Detect which cell encompasses the target text, then output its (X, Y) center coordinate. 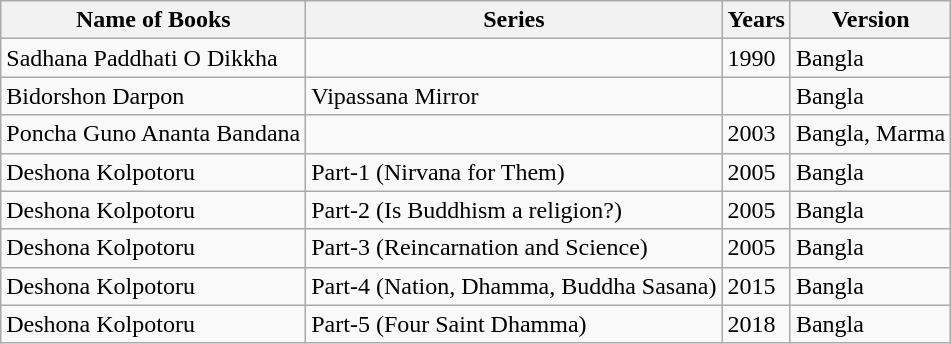
Name of Books (154, 20)
Bidorshon Darpon (154, 96)
1990 (756, 58)
Part-1 (Nirvana for Them) (514, 172)
Series (514, 20)
Part-5 (Four Saint Dhamma) (514, 324)
2003 (756, 134)
Version (870, 20)
Part-4 (Nation, Dhamma, Buddha Sasana) (514, 286)
2018 (756, 324)
Poncha Guno Ananta Bandana (154, 134)
Sadhana Paddhati O Dikkha (154, 58)
Part-3 (Reincarnation and Science) (514, 248)
2015 (756, 286)
Vipassana Mirror (514, 96)
Bangla, Marma (870, 134)
Part-2 (Is Buddhism a religion?) (514, 210)
Years (756, 20)
